Output the (X, Y) coordinate of the center of the cell containing the given text.  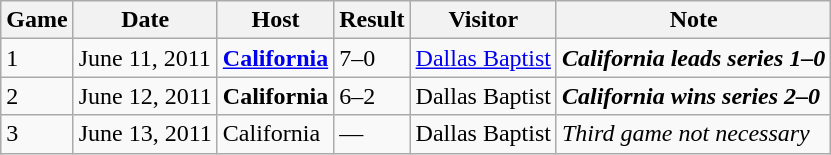
Visitor (483, 20)
June 12, 2011 (145, 96)
Date (145, 20)
3 (37, 134)
7–0 (372, 58)
1 (37, 58)
2 (37, 96)
Third game not necessary (693, 134)
California leads series 1–0 (693, 58)
Host (275, 20)
June 13, 2011 (145, 134)
June 11, 2011 (145, 58)
Note (693, 20)
Game (37, 20)
California wins series 2–0 (693, 96)
— (372, 134)
6–2 (372, 96)
Result (372, 20)
